Determine the (X, Y) coordinate at the center of the cell enclosing the given text.  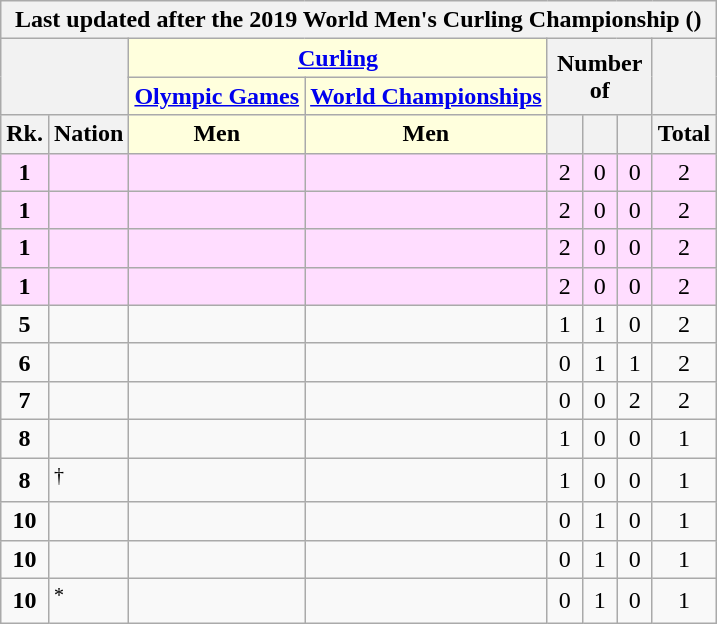
Last updated after the 2019 World Men's Curling Championship () (358, 20)
World Championships (426, 96)
Olympic Games (217, 96)
6 (25, 362)
5 (25, 324)
Total (684, 134)
Curling (338, 58)
* (88, 600)
Nation (88, 134)
Number of (600, 77)
† (88, 480)
7 (25, 400)
Rk. (25, 134)
